Pinpoint the cell where the given text exists, returning its (X, Y) midpoint coordinate. 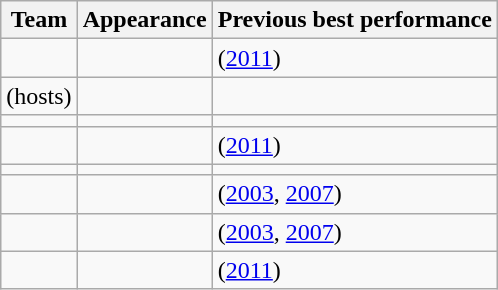
(hosts) (39, 96)
Team (39, 20)
Appearance (144, 20)
Previous best performance (354, 20)
